Provide the [x, y] coordinate of the cell's center where the given text is located.  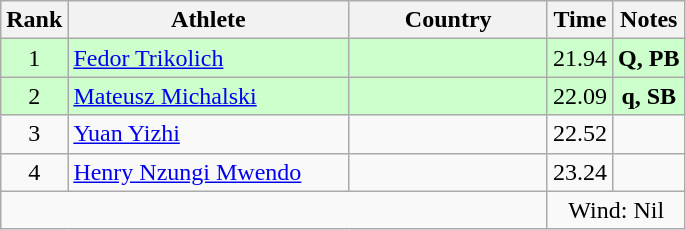
Henry Nzungi Mwendo [208, 172]
4 [34, 172]
22.52 [580, 134]
2 [34, 96]
Fedor Trikolich [208, 58]
Athlete [208, 20]
Yuan Yizhi [208, 134]
Q, PB [649, 58]
Wind: Nil [616, 210]
3 [34, 134]
Time [580, 20]
22.09 [580, 96]
Rank [34, 20]
Notes [649, 20]
23.24 [580, 172]
Mateusz Michalski [208, 96]
Country [448, 20]
1 [34, 58]
q, SB [649, 96]
21.94 [580, 58]
